Provide the (x, y) coordinate of the cell's center where the given text is located.  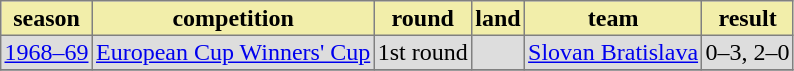
Slovan Bratislava (612, 52)
land (498, 18)
competition (233, 18)
European Cup Winners' Cup (233, 52)
season (47, 18)
round (423, 18)
1968–69 (47, 52)
1st round (423, 52)
team (612, 18)
0–3, 2–0 (748, 52)
result (748, 18)
